Return (x, y) of the center of cell containing provided text 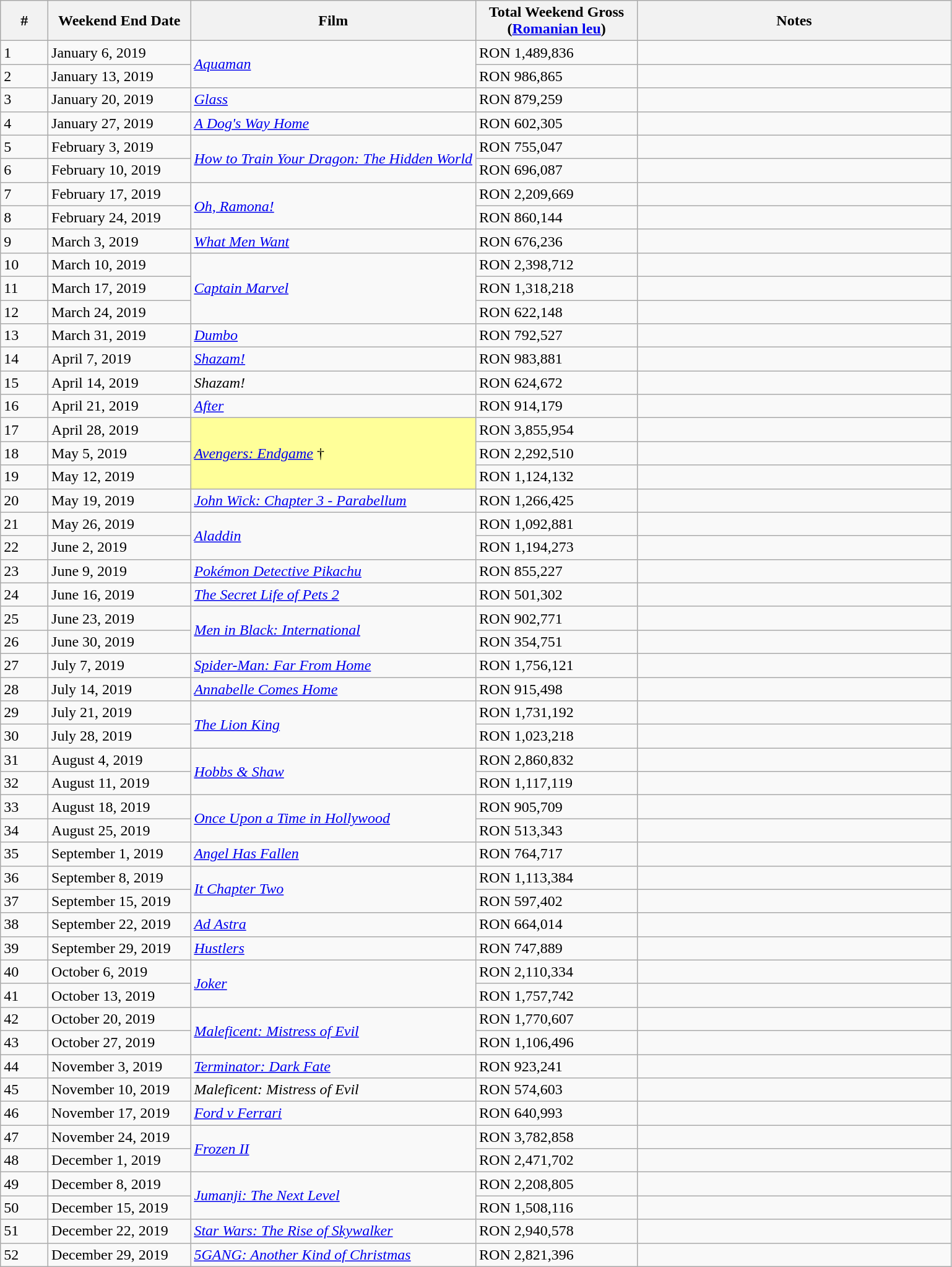
November 24, 2019 (119, 1137)
RON 2,208,805 (557, 1184)
Aquaman (333, 64)
1 (25, 53)
RON 1,092,881 (557, 524)
50 (25, 1208)
RON 792,527 (557, 336)
42 (25, 1019)
RON 905,709 (557, 807)
March 17, 2019 (119, 288)
Aladdin (333, 536)
March 31, 2019 (119, 336)
Angel Has Fallen (333, 854)
RON 664,014 (557, 925)
RON 914,179 (557, 406)
RON 902,771 (557, 618)
Frozen II (333, 1149)
7 (25, 194)
43 (25, 1042)
Weekend End Date (119, 21)
45 (25, 1090)
# (25, 21)
29 (25, 713)
RON 747,889 (557, 948)
August 11, 2019 (119, 783)
RON 676,236 (557, 241)
RON 1,023,218 (557, 736)
September 1, 2019 (119, 854)
4 (25, 123)
RON 860,144 (557, 217)
Joker (333, 983)
Notes (795, 21)
52 (25, 1255)
Dumbo (333, 336)
The Secret Life of Pets 2 (333, 594)
27 (25, 665)
October 27, 2019 (119, 1042)
May 26, 2019 (119, 524)
RON 574,603 (557, 1090)
December 8, 2019 (119, 1184)
July 7, 2019 (119, 665)
Hobbs & Shaw (333, 772)
RON 2,471,702 (557, 1160)
How to Train Your Dragon: The Hidden World (333, 159)
May 19, 2019 (119, 500)
RON 879,259 (557, 100)
April 7, 2019 (119, 359)
47 (25, 1137)
51 (25, 1231)
April 28, 2019 (119, 430)
It Chapter Two (333, 889)
RON 2,110,334 (557, 972)
RON 915,498 (557, 689)
November 17, 2019 (119, 1113)
RON 2,860,832 (557, 760)
July 28, 2019 (119, 736)
35 (25, 854)
May 12, 2019 (119, 477)
RON 1,731,192 (557, 713)
RON 2,821,396 (557, 1255)
June 2, 2019 (119, 547)
December 15, 2019 (119, 1208)
December 1, 2019 (119, 1160)
January 6, 2019 (119, 53)
June 16, 2019 (119, 594)
5GANG: Another Kind of Christmas (333, 1255)
RON 923,241 (557, 1066)
Spider-Man: Far From Home (333, 665)
November 10, 2019 (119, 1090)
February 17, 2019 (119, 194)
48 (25, 1160)
49 (25, 1184)
RON 1,194,273 (557, 547)
31 (25, 760)
Ford v Ferrari (333, 1113)
The Lion King (333, 725)
RON 1,508,116 (557, 1208)
RON 501,302 (557, 594)
October 13, 2019 (119, 995)
RON 622,148 (557, 311)
17 (25, 430)
September 22, 2019 (119, 925)
RON 513,343 (557, 830)
After (333, 406)
September 29, 2019 (119, 948)
RON 2,292,510 (557, 453)
April 14, 2019 (119, 383)
January 13, 2019 (119, 76)
22 (25, 547)
30 (25, 736)
38 (25, 925)
Avengers: Endgame † (333, 453)
RON 1,113,384 (557, 877)
Oh, Ramona! (333, 206)
July 21, 2019 (119, 713)
August 4, 2019 (119, 760)
6 (25, 170)
What Men Want (333, 241)
RON 2,398,712 (557, 264)
March 3, 2019 (119, 241)
8 (25, 217)
32 (25, 783)
April 21, 2019 (119, 406)
Captain Marvel (333, 288)
RON 1,756,121 (557, 665)
December 22, 2019 (119, 1231)
August 25, 2019 (119, 830)
20 (25, 500)
14 (25, 359)
Star Wars: The Rise of Skywalker (333, 1231)
May 5, 2019 (119, 453)
RON 2,940,578 (557, 1231)
Terminator: Dark Fate (333, 1066)
46 (25, 1113)
23 (25, 571)
15 (25, 383)
Pokémon Detective Pikachu (333, 571)
RON 1,770,607 (557, 1019)
16 (25, 406)
RON 1,106,496 (557, 1042)
RON 597,402 (557, 901)
18 (25, 453)
October 6, 2019 (119, 972)
RON 1,757,742 (557, 995)
13 (25, 336)
Men in Black: International (333, 630)
A Dog's Way Home (333, 123)
Film (333, 21)
11 (25, 288)
February 24, 2019 (119, 217)
39 (25, 948)
RON 3,782,858 (557, 1137)
March 10, 2019 (119, 264)
10 (25, 264)
March 24, 2019 (119, 311)
25 (25, 618)
John Wick: Chapter 3 - Parabellum (333, 500)
3 (25, 100)
RON 1,489,836 (557, 53)
November 3, 2019 (119, 1066)
RON 755,047 (557, 147)
RON 2,209,669 (557, 194)
January 27, 2019 (119, 123)
34 (25, 830)
RON 602,305 (557, 123)
Total Weekend Gross(Romanian leu) (557, 21)
RON 640,993 (557, 1113)
Jumanji: The Next Level (333, 1196)
RON 1,124,132 (557, 477)
RON 696,087 (557, 170)
40 (25, 972)
December 29, 2019 (119, 1255)
36 (25, 877)
24 (25, 594)
26 (25, 642)
July 14, 2019 (119, 689)
RON 855,227 (557, 571)
28 (25, 689)
2 (25, 76)
June 9, 2019 (119, 571)
RON 3,855,954 (557, 430)
19 (25, 477)
RON 986,865 (557, 76)
44 (25, 1066)
Ad Astra (333, 925)
41 (25, 995)
RON 764,717 (557, 854)
October 20, 2019 (119, 1019)
RON 1,318,218 (557, 288)
Annabelle Comes Home (333, 689)
Glass (333, 100)
September 8, 2019 (119, 877)
RON 983,881 (557, 359)
Hustlers (333, 948)
August 18, 2019 (119, 807)
37 (25, 901)
February 10, 2019 (119, 170)
June 30, 2019 (119, 642)
33 (25, 807)
5 (25, 147)
9 (25, 241)
January 20, 2019 (119, 100)
21 (25, 524)
Once Upon a Time in Hollywood (333, 819)
RON 1,266,425 (557, 500)
RON 624,672 (557, 383)
RON 354,751 (557, 642)
RON 1,117,119 (557, 783)
September 15, 2019 (119, 901)
June 23, 2019 (119, 618)
12 (25, 311)
February 3, 2019 (119, 147)
